Capture the cell that displays the provided text and extract its [X, Y] central coordinate. 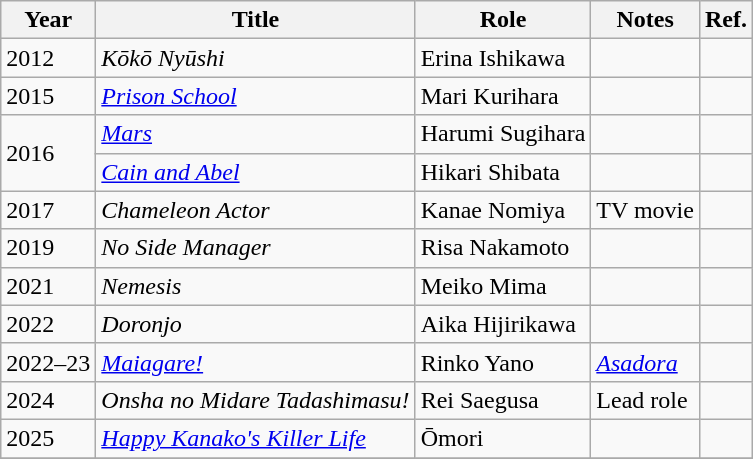
2019 [48, 248]
Title [256, 20]
2015 [48, 96]
Cain and Abel [256, 172]
Maiagare! [256, 362]
Kanae Nomiya [503, 210]
2022–23 [48, 362]
2021 [48, 286]
TV movie [646, 210]
Ōmori [503, 438]
2024 [48, 400]
Risa Nakamoto [503, 248]
Mars [256, 134]
Year [48, 20]
2025 [48, 438]
Notes [646, 20]
2017 [48, 210]
Asadora [646, 362]
Harumi Sugihara [503, 134]
Hikari Shibata [503, 172]
No Side Manager [256, 248]
2022 [48, 324]
Aika Hijirikawa [503, 324]
Role [503, 20]
Erina Ishikawa [503, 58]
Happy Kanako's Killer Life [256, 438]
Mari Kurihara [503, 96]
Kōkō Nyūshi [256, 58]
2012 [48, 58]
Rinko Yano [503, 362]
Prison School [256, 96]
Meiko Mima [503, 286]
Chameleon Actor [256, 210]
Onsha no Midare Tadashimasu! [256, 400]
Rei Saegusa [503, 400]
Doronjo [256, 324]
Nemesis [256, 286]
2016 [48, 153]
Ref. [726, 20]
Lead role [646, 400]
